From the cell containing the given text, extract its center point as (x, y) coordinate. 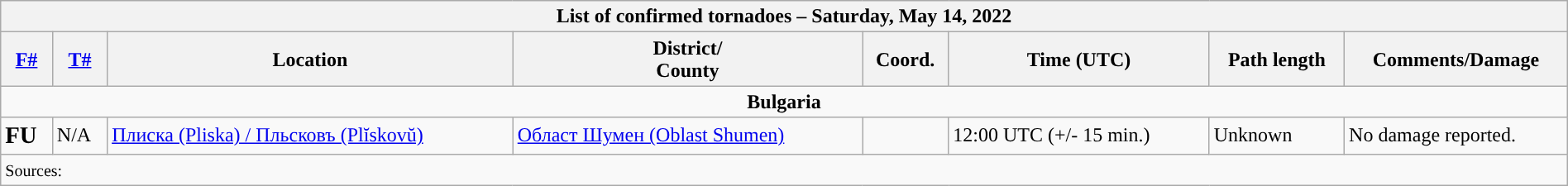
F# (26, 60)
No damage reported. (1456, 136)
Path length (1277, 60)
List of confirmed tornadoes – Saturday, May 14, 2022 (784, 17)
FU (26, 136)
T# (79, 60)
12:00 UTC (+/- 15 min.) (1078, 136)
District/County (687, 60)
Област Шумен (Oblast Shumen) (687, 136)
Bulgaria (784, 102)
Unknown (1277, 136)
Плиска (Pliska) / Пльсковъ (Plĭskovŭ) (311, 136)
N/A (79, 136)
Comments/Damage (1456, 60)
Sources: (784, 169)
Location (311, 60)
Coord. (906, 60)
Time (UTC) (1078, 60)
